Search for the cell housing the specified text and yield its [X, Y] center coordinate. 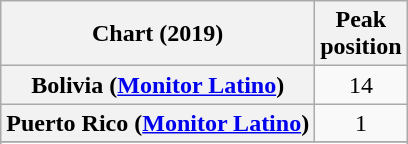
Peakposition [361, 34]
Bolivia (Monitor Latino) [158, 85]
14 [361, 85]
Puerto Rico (Monitor Latino) [158, 123]
1 [361, 123]
Chart (2019) [158, 34]
